Return [x, y] of the center of cell containing provided text 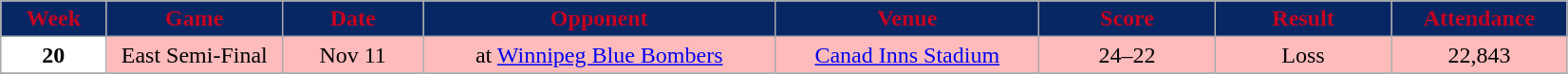
Week [53, 19]
Score [1128, 19]
20 [53, 55]
at Winnipeg Blue Bombers [600, 55]
24–22 [1128, 55]
22,843 [1480, 55]
Date [352, 19]
Result [1302, 19]
Attendance [1480, 19]
Nov 11 [352, 55]
Venue [907, 19]
Loss [1302, 55]
Opponent [600, 19]
Game [194, 19]
Canad Inns Stadium [907, 55]
East Semi-Final [194, 55]
